Return the [X, Y] coordinate for the center point of the cell that contains the specified text.  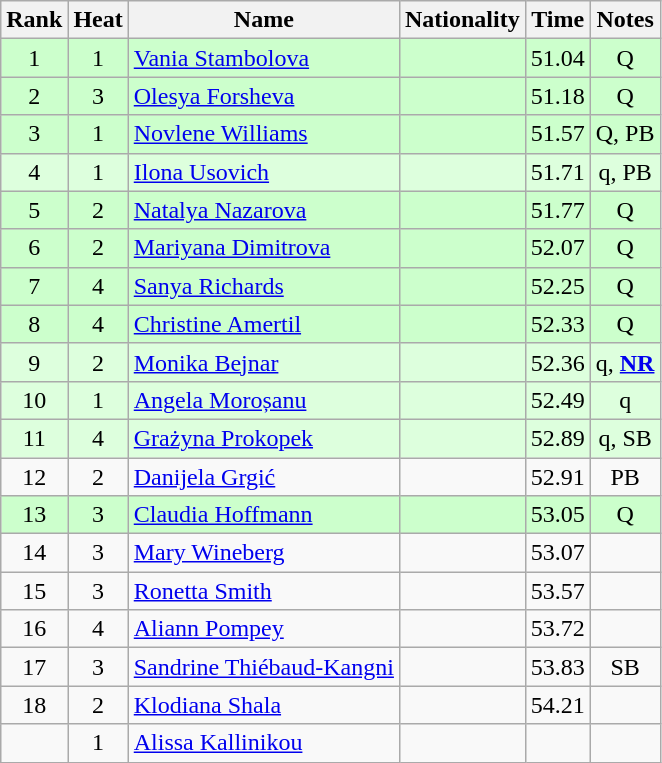
Rank [34, 20]
Heat [98, 20]
8 [34, 324]
16 [34, 629]
52.91 [558, 477]
Aliann Pompey [264, 629]
Nationality [462, 20]
Angela Moroșanu [264, 400]
6 [34, 248]
15 [34, 591]
17 [34, 667]
Name [264, 20]
Ronetta Smith [264, 591]
5 [34, 210]
Claudia Hoffmann [264, 515]
Mariyana Dimitrova [264, 248]
52.49 [558, 400]
12 [34, 477]
7 [34, 286]
q, NR [625, 362]
51.04 [558, 58]
Q, PB [625, 134]
10 [34, 400]
52.07 [558, 248]
q, PB [625, 172]
51.77 [558, 210]
Sanya Richards [264, 286]
Vania Stambolova [264, 58]
Alissa Kallinikou [264, 743]
54.21 [558, 705]
Monika Bejnar [264, 362]
Christine Amertil [264, 324]
Mary Wineberg [264, 553]
53.57 [558, 591]
Notes [625, 20]
Natalya Nazarova [264, 210]
11 [34, 438]
53.05 [558, 515]
53.83 [558, 667]
Grażyna Prokopek [264, 438]
Danijela Grgić [264, 477]
53.72 [558, 629]
q [625, 400]
52.33 [558, 324]
Ilona Usovich [264, 172]
Novlene Williams [264, 134]
52.25 [558, 286]
51.71 [558, 172]
SB [625, 667]
52.36 [558, 362]
9 [34, 362]
51.57 [558, 134]
q, SB [625, 438]
PB [625, 477]
Klodiana Shala [264, 705]
18 [34, 705]
Time [558, 20]
Sandrine Thiébaud-Kangni [264, 667]
Olesya Forsheva [264, 96]
13 [34, 515]
51.18 [558, 96]
14 [34, 553]
53.07 [558, 553]
52.89 [558, 438]
